Return the [x, y] coordinate for the center point of the cell that contains the specified text.  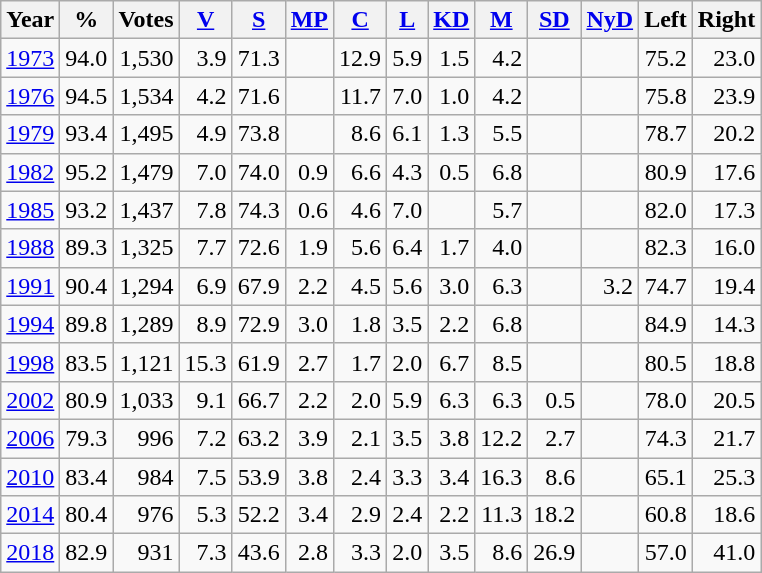
82.0 [666, 210]
11.3 [502, 515]
1985 [30, 210]
16.3 [502, 477]
1988 [30, 248]
17.3 [726, 210]
1,530 [146, 58]
2014 [30, 515]
9.1 [206, 400]
1.0 [452, 96]
63.2 [258, 438]
79.3 [86, 438]
2.1 [360, 438]
94.0 [86, 58]
4.6 [360, 210]
5.7 [502, 210]
3.2 [610, 286]
11.7 [360, 96]
6.7 [452, 362]
43.6 [258, 553]
75.2 [666, 58]
984 [146, 477]
1,033 [146, 400]
1,479 [146, 172]
% [86, 20]
SD [554, 20]
41.0 [726, 553]
80.4 [86, 515]
72.6 [258, 248]
95.2 [86, 172]
89.3 [86, 248]
83.5 [86, 362]
25.3 [726, 477]
7.8 [206, 210]
1,121 [146, 362]
1,534 [146, 96]
0.9 [309, 172]
7.2 [206, 438]
82.9 [86, 553]
72.9 [258, 324]
1,289 [146, 324]
14.3 [726, 324]
2010 [30, 477]
6.9 [206, 286]
78.0 [666, 400]
71.3 [258, 58]
74.7 [666, 286]
2018 [30, 553]
65.1 [666, 477]
L [408, 20]
93.2 [86, 210]
996 [146, 438]
19.4 [726, 286]
83.4 [86, 477]
0.6 [309, 210]
18.6 [726, 515]
20.2 [726, 134]
MP [309, 20]
M [502, 20]
1,437 [146, 210]
84.9 [666, 324]
7.5 [206, 477]
1979 [30, 134]
17.6 [726, 172]
18.2 [554, 515]
4.3 [408, 172]
976 [146, 515]
94.5 [86, 96]
1.5 [452, 58]
57.0 [666, 553]
23.0 [726, 58]
2002 [30, 400]
26.9 [554, 553]
12.9 [360, 58]
16.0 [726, 248]
8.9 [206, 324]
4.9 [206, 134]
1.9 [309, 248]
21.7 [726, 438]
66.7 [258, 400]
4.0 [502, 248]
23.9 [726, 96]
75.8 [666, 96]
Left [666, 20]
15.3 [206, 362]
71.6 [258, 96]
5.3 [206, 515]
1973 [30, 58]
C [360, 20]
6.1 [408, 134]
53.9 [258, 477]
2.8 [309, 553]
1.8 [360, 324]
2.9 [360, 515]
V [206, 20]
6.6 [360, 172]
82.3 [666, 248]
1991 [30, 286]
7.3 [206, 553]
20.5 [726, 400]
2006 [30, 438]
78.7 [666, 134]
1998 [30, 362]
Votes [146, 20]
1,294 [146, 286]
1,495 [146, 134]
52.2 [258, 515]
5.5 [502, 134]
90.4 [86, 286]
931 [146, 553]
4.5 [360, 286]
Year [30, 20]
NyD [610, 20]
74.0 [258, 172]
KD [452, 20]
7.7 [206, 248]
73.8 [258, 134]
80.5 [666, 362]
89.8 [86, 324]
60.8 [666, 515]
18.8 [726, 362]
1,325 [146, 248]
Right [726, 20]
8.5 [502, 362]
1982 [30, 172]
93.4 [86, 134]
61.9 [258, 362]
67.9 [258, 286]
1.3 [452, 134]
6.4 [408, 248]
12.2 [502, 438]
S [258, 20]
1994 [30, 324]
1976 [30, 96]
